For the text-containing cell, return its midpoint in [x, y] coordinate format. 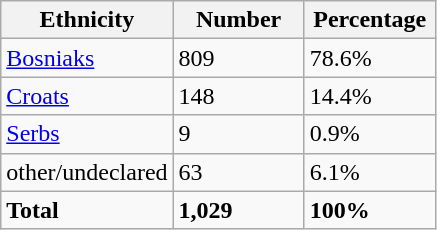
Serbs [87, 134]
Percentage [370, 20]
Total [87, 210]
9 [238, 134]
14.4% [370, 96]
6.1% [370, 172]
0.9% [370, 134]
Number [238, 20]
Ethnicity [87, 20]
78.6% [370, 58]
Croats [87, 96]
63 [238, 172]
148 [238, 96]
100% [370, 210]
809 [238, 58]
other/undeclared [87, 172]
Bosniaks [87, 58]
1,029 [238, 210]
